Return [x, y] of the center of cell containing provided text 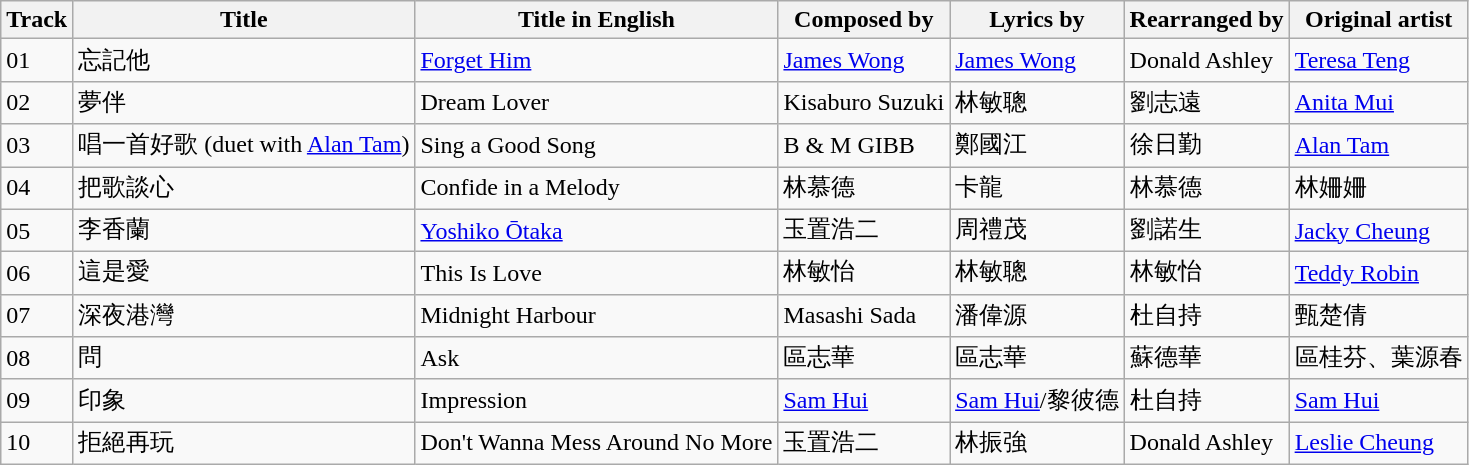
Confide in a Melody [596, 188]
問 [244, 358]
Teddy Robin [1378, 274]
Title in English [596, 20]
09 [37, 400]
徐日勤 [1206, 146]
Composed by [864, 20]
劉志遠 [1206, 102]
04 [37, 188]
深夜港灣 [244, 316]
甄楚倩 [1378, 316]
Lyrics by [1037, 20]
唱一首好歌 (duet with Alan Tam) [244, 146]
Sam Hui/黎彼德 [1037, 400]
07 [37, 316]
Don't Wanna Mess Around No More [596, 444]
06 [37, 274]
Yoshiko Ōtaka [596, 230]
03 [37, 146]
This Is Love [596, 274]
把歌談心 [244, 188]
Impression [596, 400]
劉諾生 [1206, 230]
B & M GIBB [864, 146]
Rearranged by [1206, 20]
Original artist [1378, 20]
拒絕再玩 [244, 444]
忘記他 [244, 60]
Ask [596, 358]
10 [37, 444]
蘇德華 [1206, 358]
這是愛 [244, 274]
Track [37, 20]
周禮茂 [1037, 230]
印象 [244, 400]
林振強 [1037, 444]
Title [244, 20]
Midnight Harbour [596, 316]
Teresa Teng [1378, 60]
Masashi Sada [864, 316]
Sing a Good Song [596, 146]
Forget Him [596, 60]
潘偉源 [1037, 316]
鄭國江 [1037, 146]
Alan Tam [1378, 146]
05 [37, 230]
卡龍 [1037, 188]
Jacky Cheung [1378, 230]
李香蘭 [244, 230]
08 [37, 358]
02 [37, 102]
區桂芬、葉源春 [1378, 358]
Dream Lover [596, 102]
林姍姍 [1378, 188]
Kisaburo Suzuki [864, 102]
夢伴 [244, 102]
Anita Mui [1378, 102]
Leslie Cheung [1378, 444]
01 [37, 60]
